Return [x, y] of the center of cell containing provided text 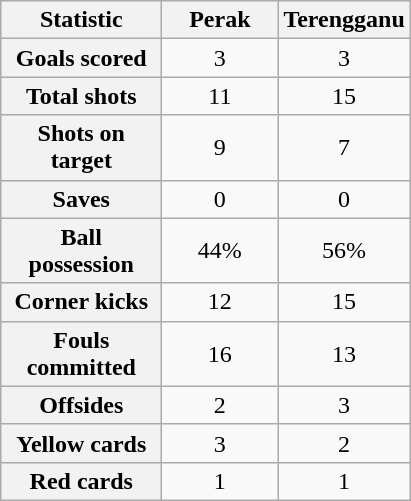
7 [344, 148]
13 [344, 354]
Yellow cards [82, 443]
Goals scored [82, 58]
16 [220, 354]
Ball possession [82, 250]
Total shots [82, 96]
Corner kicks [82, 302]
Statistic [82, 20]
Terengganu [344, 20]
56% [344, 250]
Shots on target [82, 148]
Offsides [82, 405]
11 [220, 96]
Perak [220, 20]
Saves [82, 199]
44% [220, 250]
9 [220, 148]
Red cards [82, 481]
Fouls committed [82, 354]
12 [220, 302]
